Return [x, y] of the center of cell containing provided text 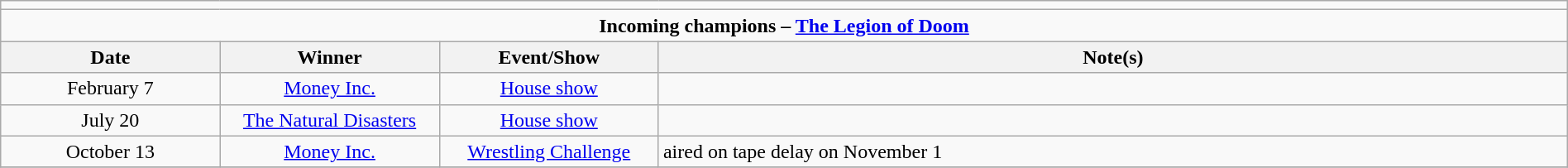
Date [111, 57]
February 7 [111, 89]
Winner [329, 57]
July 20 [111, 120]
October 13 [111, 151]
aired on tape delay on November 1 [1113, 151]
Note(s) [1113, 57]
Wrestling Challenge [549, 151]
Event/Show [549, 57]
Incoming champions – The Legion of Doom [784, 26]
The Natural Disasters [329, 120]
